For the text-containing cell, return its midpoint in [x, y] coordinate format. 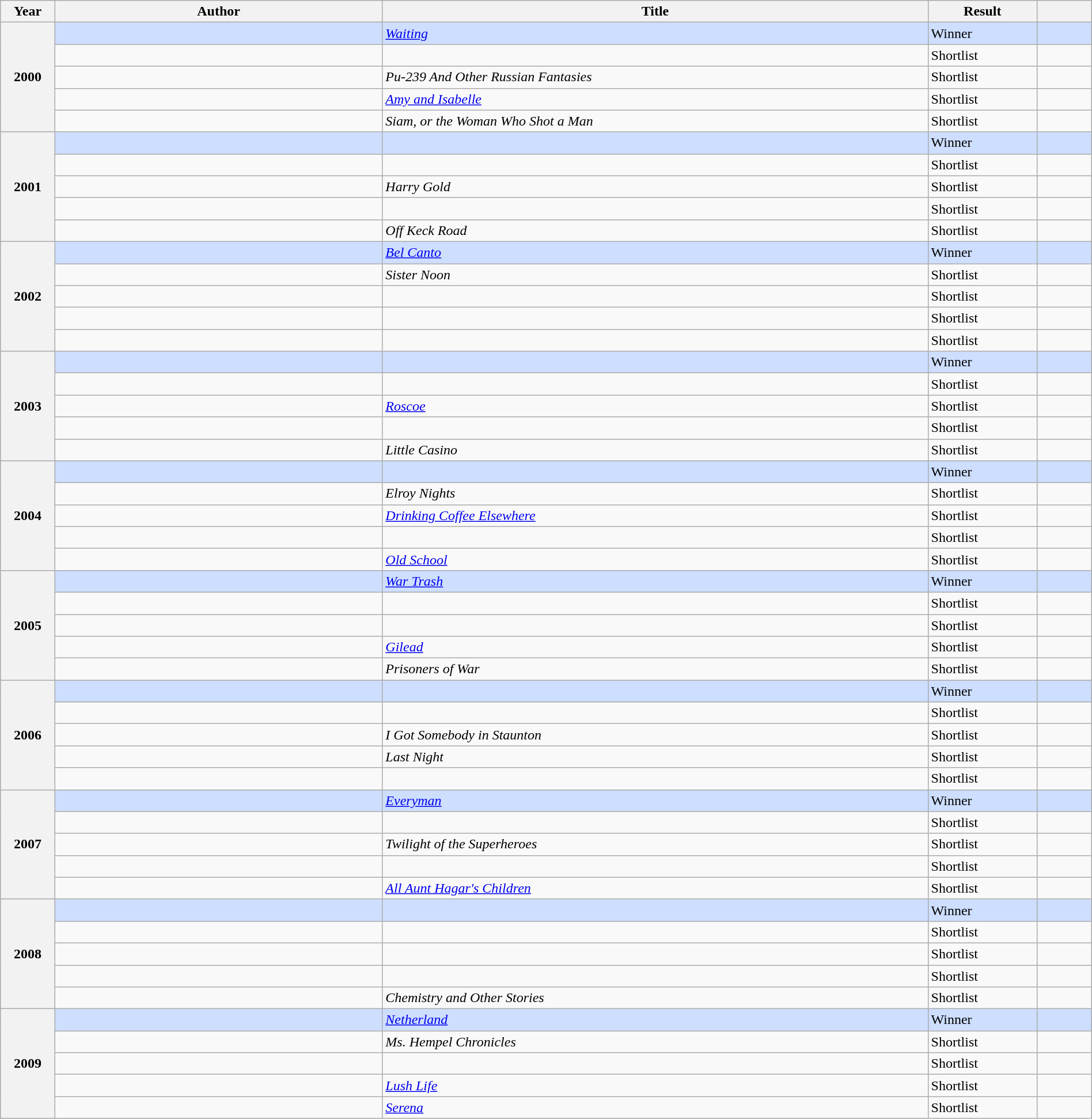
2008 [28, 954]
Chemistry and Other Stories [655, 998]
2000 [28, 77]
2009 [28, 1064]
2003 [28, 406]
Old School [655, 559]
Netherland [655, 1020]
Serena [655, 1107]
Twilight of the Superheroes [655, 844]
Year [28, 12]
Drinking Coffee Elsewhere [655, 515]
War Trash [655, 581]
Lush Life [655, 1086]
2002 [28, 296]
2005 [28, 625]
Roscoe [655, 406]
Siam, or the Woman Who Shot a Man [655, 121]
Harry Gold [655, 187]
2007 [28, 844]
I Got Somebody in Staunton [655, 735]
All Aunt Hagar's Children [655, 888]
Title [655, 12]
2006 [28, 735]
Off Keck Road [655, 230]
Author [218, 12]
Prisoners of War [655, 669]
Ms. Hempel Chronicles [655, 1042]
2004 [28, 515]
Waiting [655, 33]
Sister Noon [655, 275]
Elroy Nights [655, 494]
Bel Canto [655, 252]
Little Casino [655, 450]
Result [983, 12]
Amy and Isabelle [655, 99]
2001 [28, 187]
Gilead [655, 647]
Everyman [655, 801]
Pu-239 And Other Russian Fantasies [655, 77]
Last Night [655, 757]
